Locate the cell with the specified text and output its [X, Y] center coordinate. 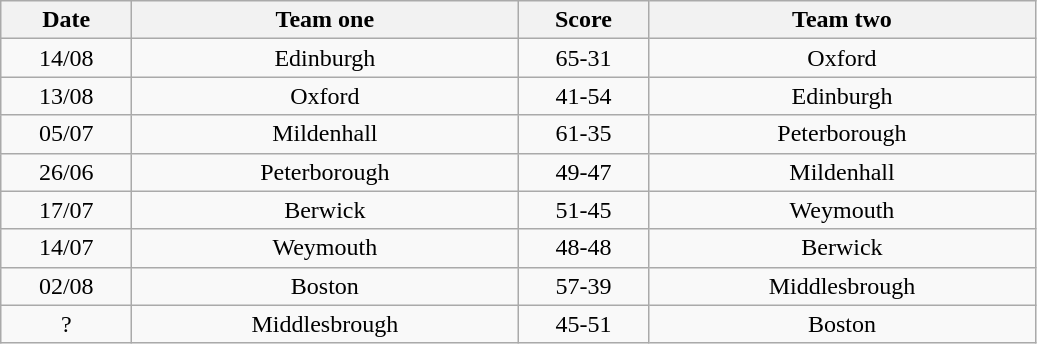
14/07 [66, 248]
57-39 [584, 286]
Team two [842, 20]
? [66, 324]
Date [66, 20]
Team one [325, 20]
61-35 [584, 134]
41-54 [584, 96]
13/08 [66, 96]
48-48 [584, 248]
17/07 [66, 210]
Score [584, 20]
49-47 [584, 172]
05/07 [66, 134]
02/08 [66, 286]
26/06 [66, 172]
45-51 [584, 324]
14/08 [66, 58]
51-45 [584, 210]
65-31 [584, 58]
